Extract the (x, y) coordinate from the center of the cell holding the provided text.  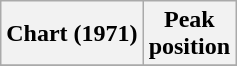
Chart (1971) (72, 34)
Peakposition (189, 34)
